Locate the cell with the specified text and output its (X, Y) center coordinate. 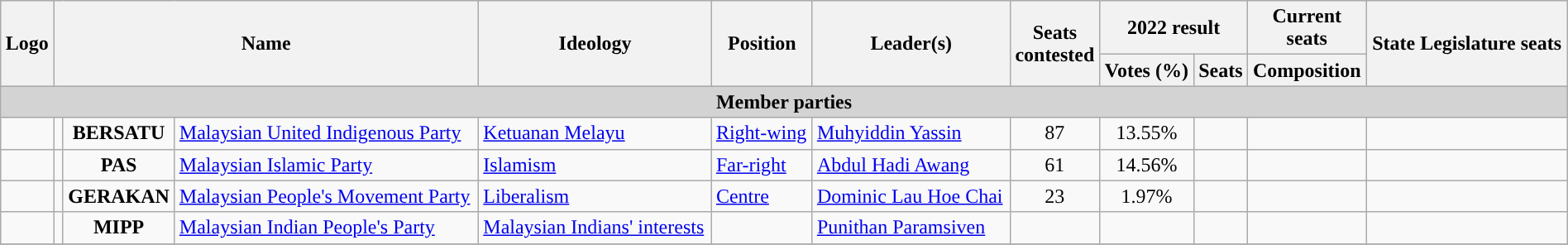
23 (1054, 196)
State Legislature seats (1467, 43)
Centre (762, 196)
Currentseats (1307, 28)
Ideology (595, 43)
Ketuanan Melayu (595, 133)
Leader(s) (911, 43)
Position (762, 43)
MIPP (119, 228)
Malaysian Indians' interests (595, 228)
14.56% (1147, 165)
Malaysian Islamic Party (326, 165)
Right-wing (762, 133)
Votes (%) (1147, 70)
Far-right (762, 165)
13.55% (1147, 133)
GERAKAN (119, 196)
2022 result (1174, 28)
Liberalism (595, 196)
Composition (1307, 70)
Logo (27, 43)
Name (266, 43)
Abdul Hadi Awang (911, 165)
Dominic Lau Hoe Chai (911, 196)
Malaysian People's Movement Party (326, 196)
Member parties (784, 102)
61 (1054, 165)
Seatscontested (1054, 43)
1.97% (1147, 196)
Malaysian United Indigenous Party (326, 133)
BERSATU (119, 133)
Punithan Paramsiven (911, 228)
Muhyiddin Yassin (911, 133)
Seats (1221, 70)
Islamism (595, 165)
87 (1054, 133)
Malaysian Indian People's Party (326, 228)
PAS (119, 165)
